Provide the (x, y) coordinate of the cell's center where the given text is located.  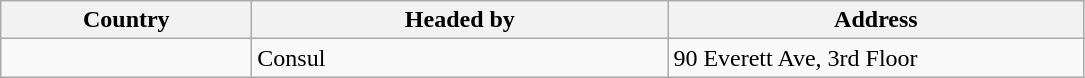
Country (126, 20)
Address (876, 20)
Consul (460, 58)
90 Everett Ave, 3rd Floor (876, 58)
Headed by (460, 20)
